For the text-containing cell, return its midpoint in [x, y] coordinate format. 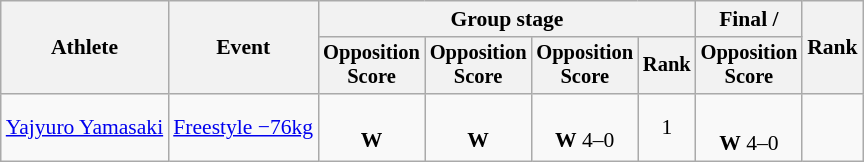
Yajyuro Yamasaki [84, 128]
Final / [750, 19]
Group stage [506, 19]
Athlete [84, 48]
Event [243, 48]
1 [667, 128]
Freestyle −76kg [243, 128]
